Pinpoint the cell where the given text exists, returning its [X, Y] midpoint coordinate. 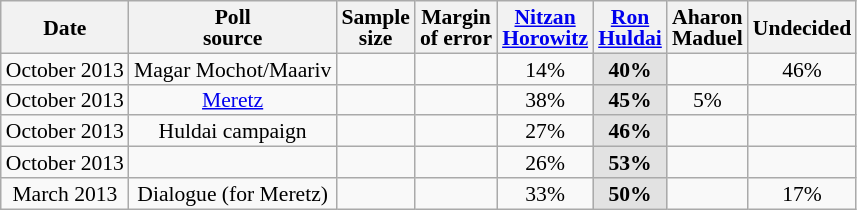
53% [630, 162]
Marginof error [456, 27]
AharonMaduel [708, 27]
38% [545, 100]
Date [65, 27]
33% [545, 194]
14% [545, 68]
27% [545, 132]
Samplesize [375, 27]
26% [545, 162]
RonHuldai [630, 27]
Undecided [802, 27]
March 2013 [65, 194]
NitzanHorowitz [545, 27]
17% [802, 194]
5% [708, 100]
50% [630, 194]
Pollsource [232, 27]
Huldai campaign [232, 132]
40% [630, 68]
Meretz [232, 100]
Magar Mochot/Maariv [232, 68]
Dialogue (for Meretz) [232, 194]
45% [630, 100]
